Identify which cell holds the provided text, then report its (x, y) central coordinate. 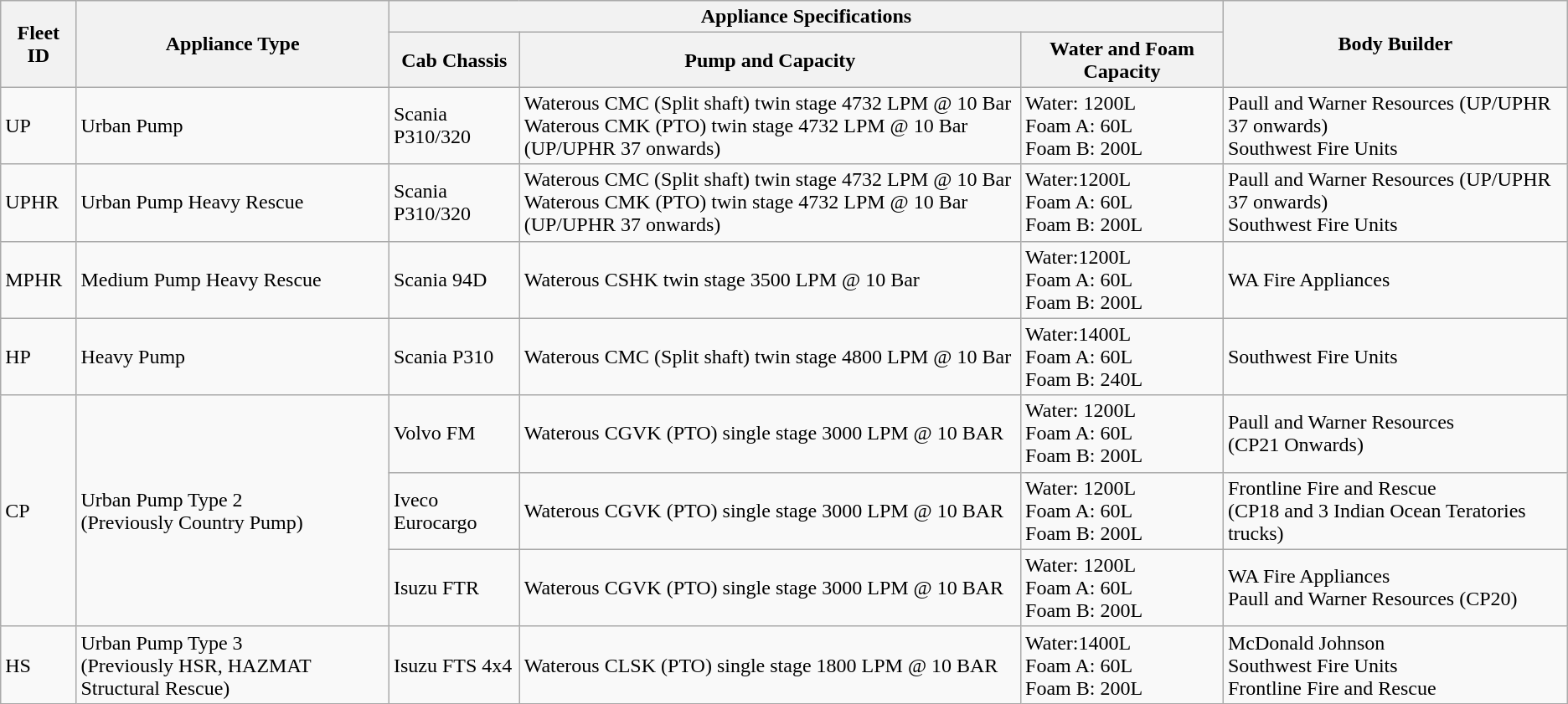
WA Fire Appliances (1395, 280)
UP (39, 126)
Waterous CLSK (PTO) single stage 1800 LPM @ 10 BAR (770, 665)
Medium Pump Heavy Rescue (233, 280)
Water and Foam Capacity (1122, 60)
Waterous CSHK twin stage 3500 LPM @ 10 Bar (770, 280)
McDonald JohnsonSouthwest Fire UnitsFrontline Fire and Rescue (1395, 665)
MPHR (39, 280)
Urban Pump Type 2(Previously Country Pump) (233, 511)
Waterous CMC (Split shaft) twin stage 4800 LPM @ 10 Bar (770, 357)
Volvo FM (454, 434)
Body Builder (1395, 44)
Scania P310 (454, 357)
Cab Chassis (454, 60)
Urban Pump Type 3(Previously HSR, HAZMAT Structural Rescue) (233, 665)
UPHR (39, 203)
Paull and Warner Resources(CP21 Onwards) (1395, 434)
Pump and Capacity (770, 60)
Isuzu FTR (454, 588)
Scania 94D (454, 280)
Fleet ID (39, 44)
WA Fire AppliancesPaull and Warner Resources (CP20) (1395, 588)
Appliance Type (233, 44)
Southwest Fire Units (1395, 357)
Appliance Specifications (806, 17)
CP (39, 511)
Frontline Fire and Rescue(CP18 and 3 Indian Ocean Teratories trucks) (1395, 511)
Urban Pump (233, 126)
Heavy Pump (233, 357)
Isuzu FTS 4x4 (454, 665)
Water:1400LFoam A: 60LFoam B: 200L (1122, 665)
Water:1400LFoam A: 60LFoam B: 240L (1122, 357)
Urban Pump Heavy Rescue (233, 203)
Iveco Eurocargo (454, 511)
HS (39, 665)
HP (39, 357)
